Output the (X, Y) coordinate of the center of the cell containing the given text.  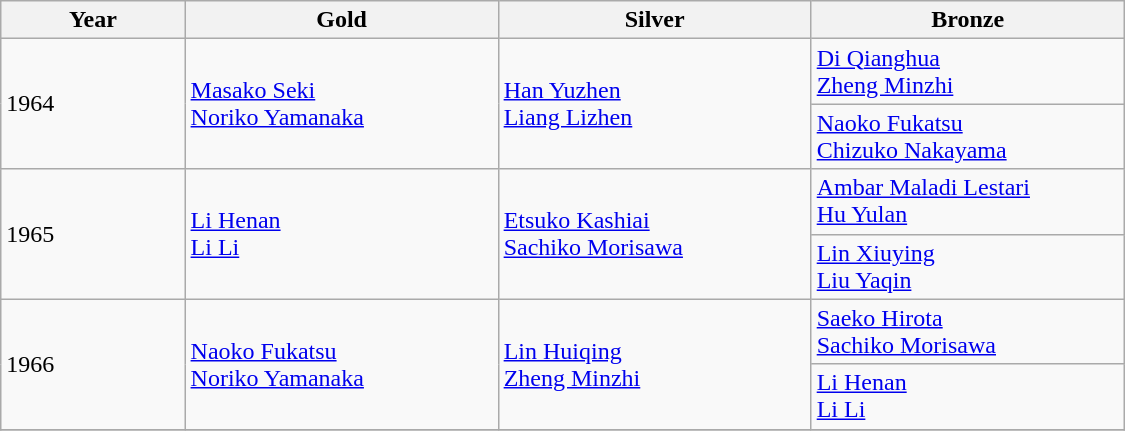
Year (93, 20)
Bronze (968, 20)
1966 (93, 364)
Gold (342, 20)
Saeko Hirota Sachiko Morisawa (968, 332)
1965 (93, 234)
Han Yuzhen Liang Lizhen (654, 104)
Naoko Fukatsu Chizuko Nakayama (968, 136)
Etsuko Kashiai Sachiko Morisawa (654, 234)
Lin Huiqing Zheng Minzhi (654, 364)
Lin Xiuying Liu Yaqin (968, 266)
1964 (93, 104)
Masako Seki Noriko Yamanaka (342, 104)
Naoko Fukatsu Noriko Yamanaka (342, 364)
Ambar Maladi Lestari Hu Yulan (968, 202)
Di Qianghua Zheng Minzhi (968, 72)
Silver (654, 20)
